Output the [x, y] coordinate of the center of the cell containing the given text.  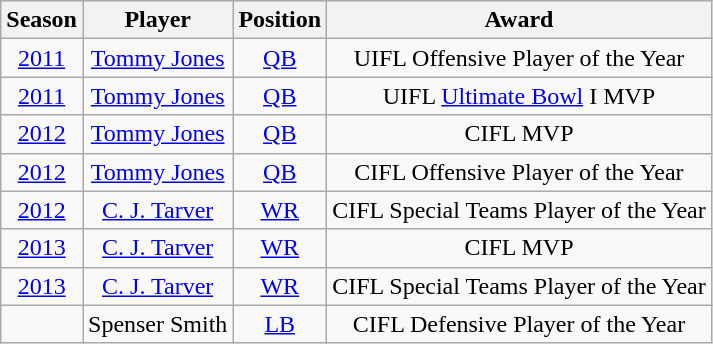
Award [520, 20]
Position [280, 20]
Season [42, 20]
CIFL Offensive Player of the Year [520, 172]
Spenser Smith [157, 324]
LB [280, 324]
UIFL Offensive Player of the Year [520, 58]
CIFL Defensive Player of the Year [520, 324]
Player [157, 20]
UIFL Ultimate Bowl I MVP [520, 96]
